Search for the cell housing the specified text and yield its [x, y] center coordinate. 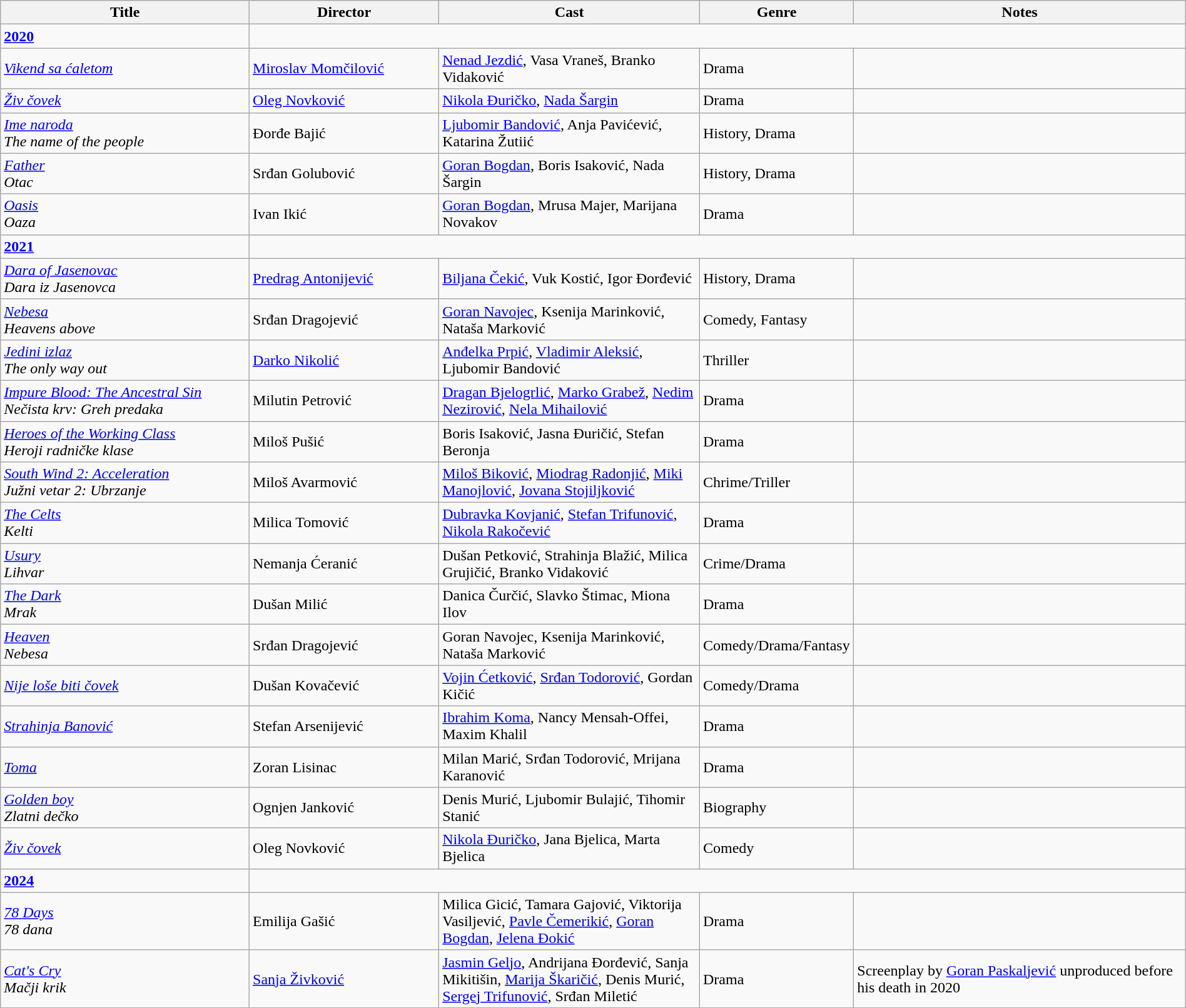
OasisOaza [125, 214]
Dragan Bjelogrlić, Marko Grabež, Nedim Nezirović, Nela Mihailović [569, 400]
Milica Gicić, Tamara Gajović, Viktorija Vasiljević, Pavle Čemerikić, Goran Bogdan, Jelena Đokić [569, 921]
Heroes of the Working ClassHeroji radničke klase [125, 441]
Dušan Petković, Strahinja Blažić, Milica Grujičić, Branko Vidaković [569, 564]
Nikola Ðuričko, Nada Šargin [569, 101]
Ognjen Janković [344, 808]
Nikola Đuričko, Jana Bjelica, Marta Bjelica [569, 848]
Emilija Gašić [344, 921]
Biljana Čekić, Vuk Kostić, Igor Đorđević [569, 279]
Cat's CryMačji krik [125, 979]
2020 [125, 36]
Dušan Kovačević [344, 685]
Danica Čurčić, Slavko Štimac, Miona Ilov [569, 604]
Biography [776, 808]
Ljubomir Bandović, Anja Pavićević, Katarina Žutiić [569, 133]
Jedini izlazThe only way out [125, 360]
Toma [125, 767]
Miloš Pušić [344, 441]
FatherOtac [125, 174]
2021 [125, 246]
Miloš Avarmović [344, 483]
Stefan Arsenijević [344, 727]
South Wind 2: AccelerationJužni vetar 2: Ubrzanje [125, 483]
Miloš Biković, Miodrag Radonjić, Miki Manojlović, Jovana Stojiljković [569, 483]
Genre [776, 13]
Goran Bogdan, Boris Isaković, Nada Šargin [569, 174]
Nije loše biti čovek [125, 685]
Goran Bogdan, Mrusa Majer, Marijana Novakov [569, 214]
Comedy [776, 848]
Vojin Ćetković, Srđan Todorović, Gordan Kičić [569, 685]
Ime narodaThe name of the people [125, 133]
Comedy/Drama [776, 685]
Sanja Živković [344, 979]
UsuryLihvar [125, 564]
Golden boyZlatni dečko [125, 808]
Boris Isaković, Jasna Đuričić, Stefan Beronja [569, 441]
Nenad Jezdić, Vasa Vraneš, Branko Vidaković [569, 69]
The DarkMrak [125, 604]
Cast [569, 13]
Comedy/Drama/Fantasy [776, 645]
78 Days78 dana [125, 921]
Zoran Lisinac [344, 767]
HeavenNebesa [125, 645]
Miroslav Momčilović [344, 69]
The CeltsKelti [125, 523]
Dušan Milić [344, 604]
Impure Blood: The Ancestral SinNečista krv: Greh predaka [125, 400]
Anđelka Prpić, Vladimir Aleksić, Ljubomir Bandović [569, 360]
Ibrahim Koma, Nancy Mensah-Offei, Maxim Khalil [569, 727]
Ivan Ikić [344, 214]
Đorđe Bajić [344, 133]
Notes [1020, 13]
Dubravka Kovjanić, Stefan Trifunović, Nikola Rakočević [569, 523]
Comedy, Fantasy [776, 319]
Jasmin Geljo, Andrijana Đorđević, Sanja Mikitišin, Marija Škaričić, Denis Murić, Sergej Trifunović, Srđan Miletić [569, 979]
Nemanja Ćeranić [344, 564]
Crime/Drama [776, 564]
Director [344, 13]
Denis Murić, Ljubomir Bulajić, Tihomir Stanić [569, 808]
Vikend sa ćaletom [125, 69]
Dara of JasenovacDara iz Jasenovca [125, 279]
Milica Tomović [344, 523]
Predrag Antonijević [344, 279]
NebesaHeavens above [125, 319]
Strahinja Banović [125, 727]
Milan Marić, Srđan Todorović, Mrijana Karanović [569, 767]
Srđan Golubović [344, 174]
Chrime/Triller [776, 483]
Thriller [776, 360]
2024 [125, 880]
Screenplay by Goran Paskaljević unproduced before his death in 2020 [1020, 979]
Milutin Petrović [344, 400]
Title [125, 13]
Darko Nikolić [344, 360]
